Extract the (X, Y) coordinate from the center of the cell holding the provided text.  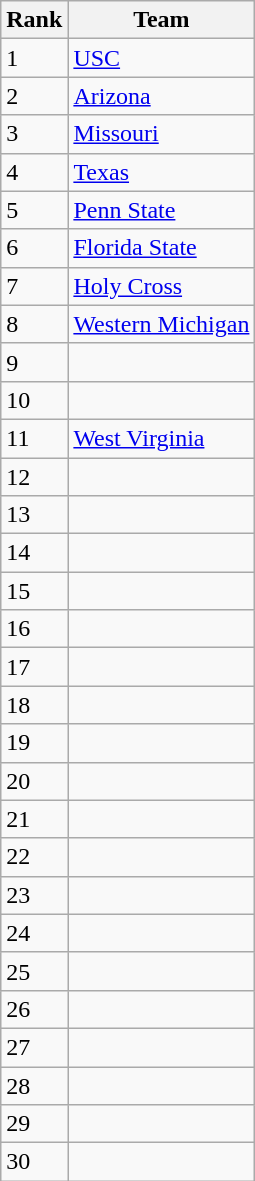
24 (34, 933)
20 (34, 781)
14 (34, 553)
Holy Cross (162, 286)
21 (34, 819)
22 (34, 857)
2 (34, 96)
Western Michigan (162, 324)
Team (162, 20)
West Virginia (162, 438)
5 (34, 210)
18 (34, 705)
30 (34, 1162)
Arizona (162, 96)
12 (34, 477)
3 (34, 134)
Florida State (162, 248)
11 (34, 438)
7 (34, 286)
27 (34, 1047)
16 (34, 629)
26 (34, 1009)
8 (34, 324)
28 (34, 1085)
Texas (162, 172)
Penn State (162, 210)
9 (34, 362)
USC (162, 58)
17 (34, 667)
25 (34, 971)
19 (34, 743)
1 (34, 58)
15 (34, 591)
23 (34, 895)
Missouri (162, 134)
4 (34, 172)
Rank (34, 20)
6 (34, 248)
29 (34, 1124)
10 (34, 400)
13 (34, 515)
